Detect which cell encompasses the target text, then output its [x, y] center coordinate. 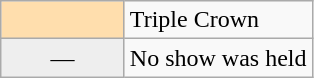
No show was held [218, 58]
— [63, 58]
Triple Crown [218, 20]
